Provide the [x, y] coordinate of the cell's center where the given text is located.  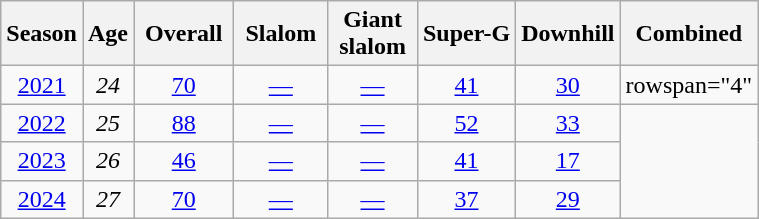
46 [184, 161]
rowspan="4" [689, 85]
Slalom [281, 34]
52 [466, 123]
33 [568, 123]
27 [108, 199]
Super-G [466, 34]
88 [184, 123]
2024 [42, 199]
17 [568, 161]
25 [108, 123]
Season [42, 34]
37 [466, 199]
Combined [689, 34]
24 [108, 85]
Giant slalom [373, 34]
Age [108, 34]
29 [568, 199]
30 [568, 85]
Downhill [568, 34]
2022 [42, 123]
2023 [42, 161]
26 [108, 161]
2021 [42, 85]
Overall [184, 34]
